Return [X, Y] of the center of cell containing provided text 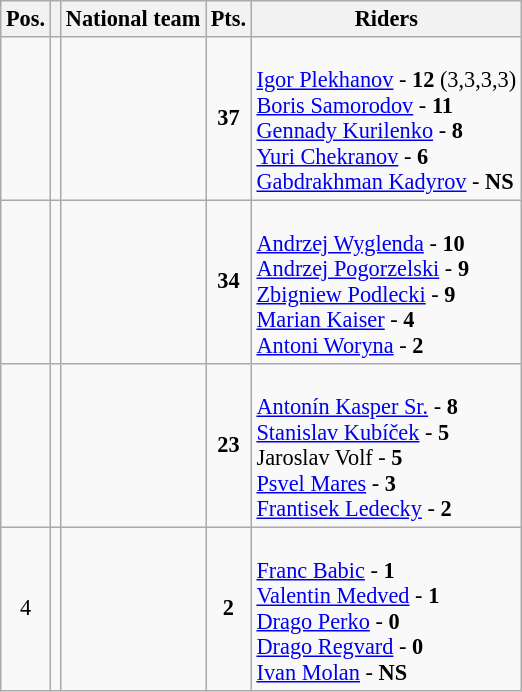
Andrzej Wyglenda - 10 Andrzej Pogorzelski - 9 Zbigniew Podlecki - 9 Marian Kaiser - 4 Antoni Woryna - 2 [386, 282]
23 [229, 444]
Pos. [26, 19]
4 [26, 608]
National team [134, 19]
2 [229, 608]
Pts. [229, 19]
37 [229, 118]
Riders [386, 19]
Franc Babic - 1 Valentin Medved - 1 Drago Perko - 0 Drago Regvard - 0 Ivan Molan - NS [386, 608]
Igor Plekhanov - 12 (3,3,3,3) Boris Samorodov - 11 Gennady Kurilenko - 8 Yuri Chekranov - 6 Gabdrakhman Kadyrov - NS [386, 118]
Antonín Kasper Sr. - 8 Stanislav Kubíček - 5 Jaroslav Volf - 5 Psvel Mares - 3 Frantisek Ledecky - 2 [386, 444]
34 [229, 282]
